From the cell containing the given text, extract its center point as [x, y] coordinate. 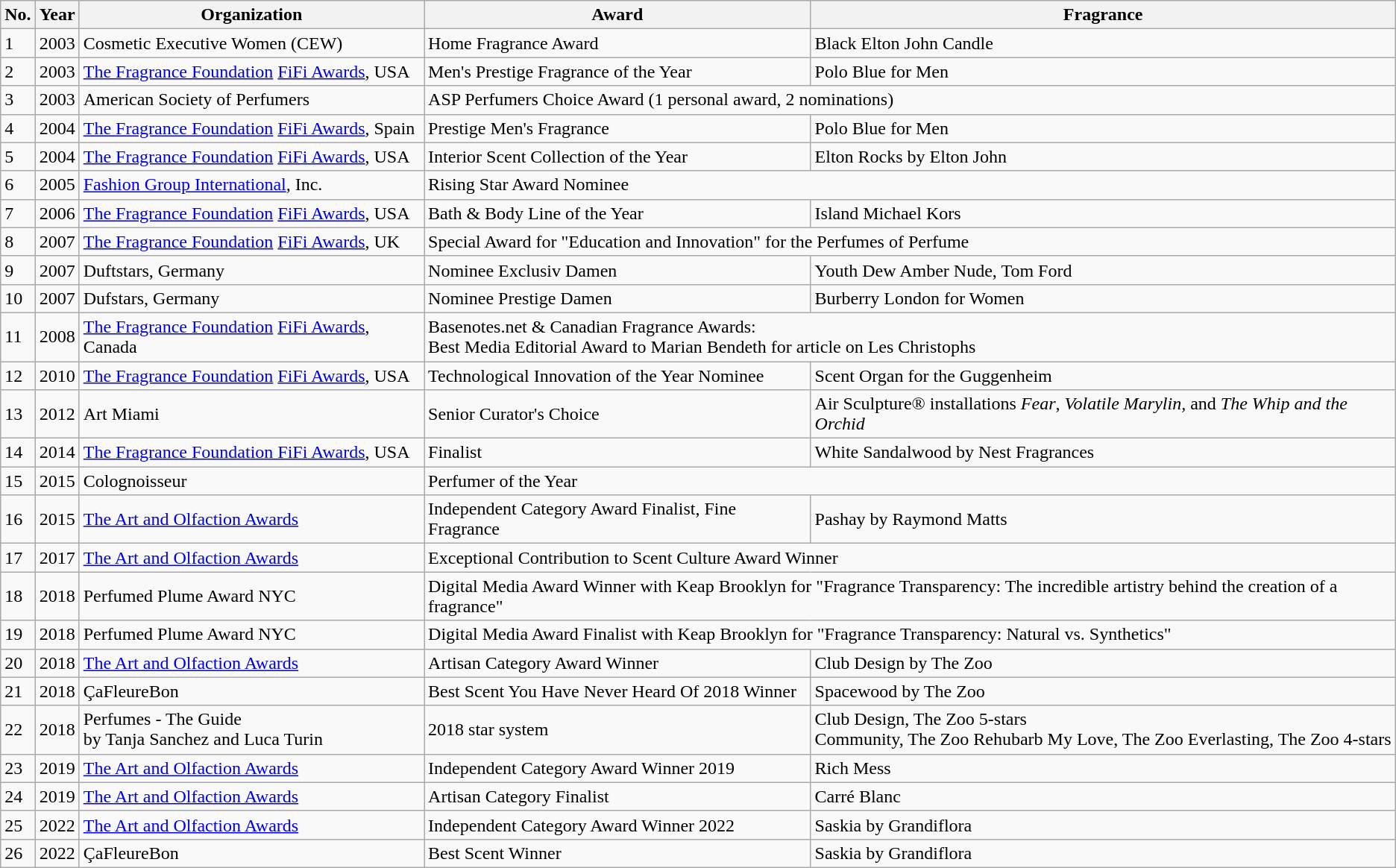
Senior Curator's Choice [617, 415]
24 [18, 796]
Elton Rocks by Elton John [1103, 157]
11 [18, 337]
Perfumes - The Guideby Tanja Sanchez and Luca Turin [251, 729]
Scent Organ for the Guggenheim [1103, 375]
19 [18, 635]
26 [18, 853]
The Fragrance Foundation FiFi Awards, Canada [251, 337]
2008 [57, 337]
25 [18, 825]
Special Award for "Education and Innovation" for the Perfumes of Perfume [910, 242]
Finalist [617, 453]
5 [18, 157]
2017 [57, 558]
17 [18, 558]
Technological Innovation of the Year Nominee [617, 375]
23 [18, 768]
3 [18, 100]
Nominee Exclusiv Damen [617, 270]
The Fragrance Foundation FiFi Awards, UK [251, 242]
15 [18, 481]
Interior Scent Collection of the Year [617, 157]
Pashay by Raymond Matts [1103, 519]
Dufstars, Germany [251, 298]
Burberry London for Women [1103, 298]
7 [18, 213]
Spacewood by The Zoo [1103, 691]
2010 [57, 375]
Colognoisseur [251, 481]
Club Design by The Zoo [1103, 663]
14 [18, 453]
Perfumer of the Year [910, 481]
Digital Media Award Finalist with Keap Brooklyn for "Fragrance Transparency: Natural vs. Synthetics" [910, 635]
9 [18, 270]
22 [18, 729]
2005 [57, 185]
Youth Dew Amber Nude, Tom Ford [1103, 270]
ASP Perfumers Choice Award (1 personal award, 2 nominations) [910, 100]
2012 [57, 415]
16 [18, 519]
21 [18, 691]
Prestige Men's Fragrance [617, 128]
Men's Prestige Fragrance of the Year [617, 72]
Organization [251, 15]
Bath & Body Line of the Year [617, 213]
Independent Category Award Winner 2022 [617, 825]
No. [18, 15]
Year [57, 15]
13 [18, 415]
Basenotes.net & Canadian Fragrance Awards:Best Media Editorial Award to Marian Bendeth for article on Les Christophs [910, 337]
Carré Blanc [1103, 796]
6 [18, 185]
Rich Mess [1103, 768]
18 [18, 597]
Best Scent You Have Never Heard Of 2018 Winner [617, 691]
Artisan Category Award Winner [617, 663]
Artisan Category Finalist [617, 796]
American Society of Perfumers [251, 100]
Island Michael Kors [1103, 213]
Nominee Prestige Damen [617, 298]
4 [18, 128]
Independent Category Award Winner 2019 [617, 768]
Air Sculpture® installations Fear, Volatile Marylin, and The Whip and the Orchid [1103, 415]
Black Elton John Candle [1103, 43]
Duftstars, Germany [251, 270]
Art Miami [251, 415]
2006 [57, 213]
Digital Media Award Winner with Keap Brooklyn for "Fragrance Transparency: The incredible artistry behind the creation of a fragrance" [910, 597]
8 [18, 242]
12 [18, 375]
2 [18, 72]
Rising Star Award Nominee [910, 185]
White Sandalwood by Nest Fragrances [1103, 453]
Best Scent Winner [617, 853]
Independent Category Award Finalist, Fine Fragrance [617, 519]
Fashion Group International, Inc. [251, 185]
Club Design, The Zoo 5-starsCommunity, The Zoo Rehubarb My Love, The Zoo Everlasting, The Zoo 4-stars [1103, 729]
Exceptional Contribution to Scent Culture Award Winner [910, 558]
Fragrance [1103, 15]
The Fragrance Foundation FiFi Awards, Spain [251, 128]
Award [617, 15]
20 [18, 663]
2014 [57, 453]
10 [18, 298]
Home Fragrance Award [617, 43]
2018 star system [617, 729]
1 [18, 43]
Cosmetic Executive Women (CEW) [251, 43]
